From the cell containing the given text, extract its center point as [x, y] coordinate. 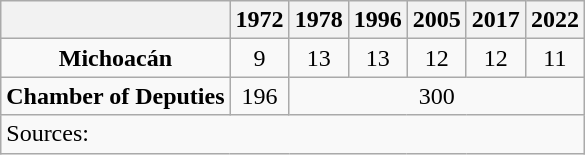
11 [554, 58]
1978 [318, 20]
Sources: [293, 134]
196 [260, 96]
2022 [554, 20]
Michoacán [116, 58]
Chamber of Deputies [116, 96]
300 [436, 96]
1972 [260, 20]
1996 [378, 20]
2017 [496, 20]
2005 [436, 20]
9 [260, 58]
